Detect which cell encompasses the target text, then output its [x, y] center coordinate. 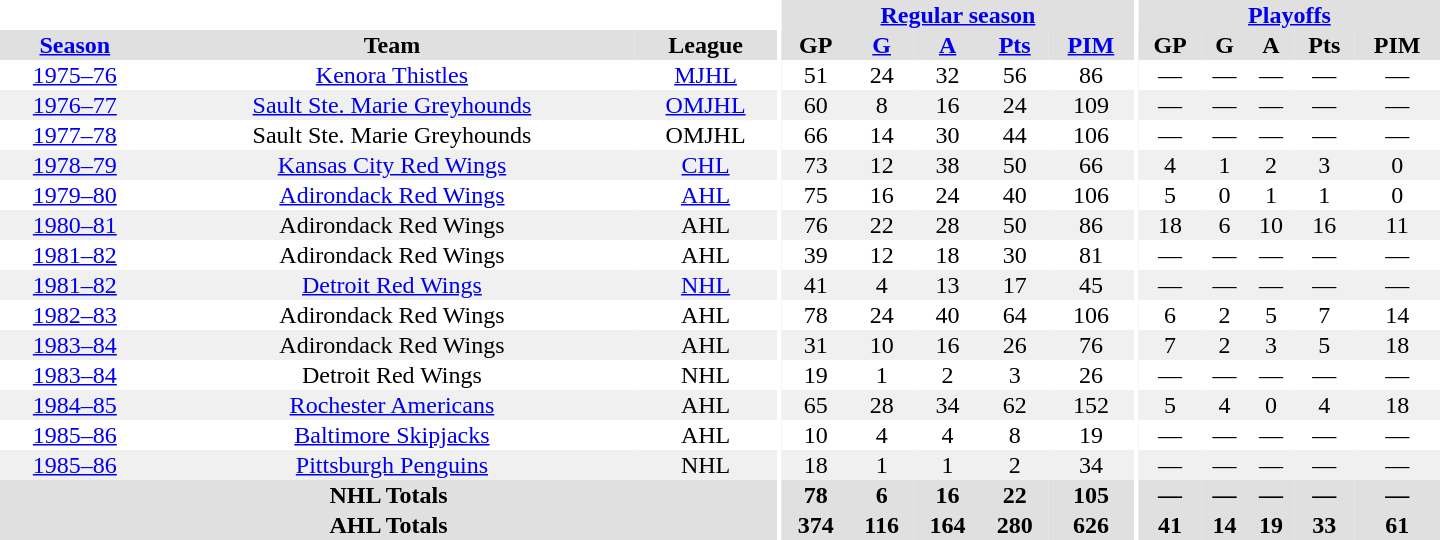
League [706, 45]
105 [1090, 495]
1976–77 [75, 105]
374 [816, 525]
31 [816, 345]
1978–79 [75, 165]
109 [1090, 105]
38 [948, 165]
626 [1090, 525]
Kansas City Red Wings [392, 165]
NHL Totals [388, 495]
MJHL [706, 75]
Kenora Thistles [392, 75]
51 [816, 75]
45 [1090, 285]
56 [1014, 75]
1982–83 [75, 315]
81 [1090, 255]
17 [1014, 285]
Rochester Americans [392, 405]
Team [392, 45]
280 [1014, 525]
32 [948, 75]
65 [816, 405]
33 [1324, 525]
1979–80 [75, 195]
1984–85 [75, 405]
60 [816, 105]
CHL [706, 165]
1980–81 [75, 225]
Playoffs [1290, 15]
Season [75, 45]
AHL Totals [388, 525]
164 [948, 525]
1977–78 [75, 135]
75 [816, 195]
62 [1014, 405]
73 [816, 165]
Regular season [958, 15]
61 [1397, 525]
116 [882, 525]
13 [948, 285]
44 [1014, 135]
Pittsburgh Penguins [392, 465]
11 [1397, 225]
64 [1014, 315]
Baltimore Skipjacks [392, 435]
152 [1090, 405]
1975–76 [75, 75]
39 [816, 255]
